Provide the [X, Y] coordinate of the cell's center where the given text is located.  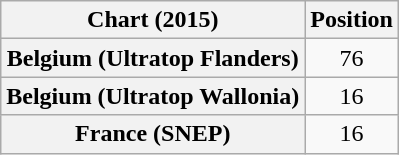
Belgium (Ultratop Flanders) [153, 58]
France (SNEP) [153, 134]
Belgium (Ultratop Wallonia) [153, 96]
Chart (2015) [153, 20]
Position [352, 20]
76 [352, 58]
